Determine the [X, Y] coordinate at the center of the cell enclosing the given text.  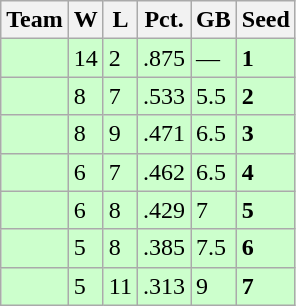
.462 [164, 172]
Seed [266, 20]
5.5 [214, 96]
11 [120, 286]
.313 [164, 286]
— [214, 58]
14 [86, 58]
W [86, 20]
4 [266, 172]
.471 [164, 134]
GB [214, 20]
3 [266, 134]
L [120, 20]
.429 [164, 210]
.533 [164, 96]
7.5 [214, 248]
.385 [164, 248]
.875 [164, 58]
Team [35, 20]
Pct. [164, 20]
1 [266, 58]
